Extract the (X, Y) coordinate from the center of the cell holding the provided text.  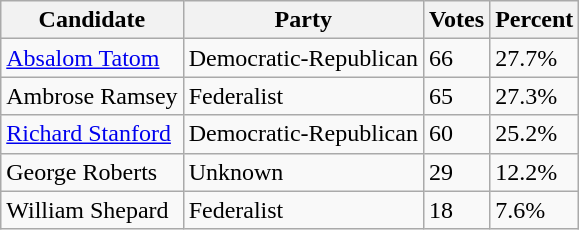
George Roberts (92, 172)
Candidate (92, 20)
27.7% (534, 58)
27.3% (534, 96)
7.6% (534, 210)
12.2% (534, 172)
Unknown (303, 172)
William Shepard (92, 210)
18 (456, 210)
29 (456, 172)
Percent (534, 20)
65 (456, 96)
Ambrose Ramsey (92, 96)
60 (456, 134)
Richard Stanford (92, 134)
66 (456, 58)
25.2% (534, 134)
Absalom Tatom (92, 58)
Party (303, 20)
Votes (456, 20)
